Find where the given text appears and provide that cell's center as [x, y] coordinate. 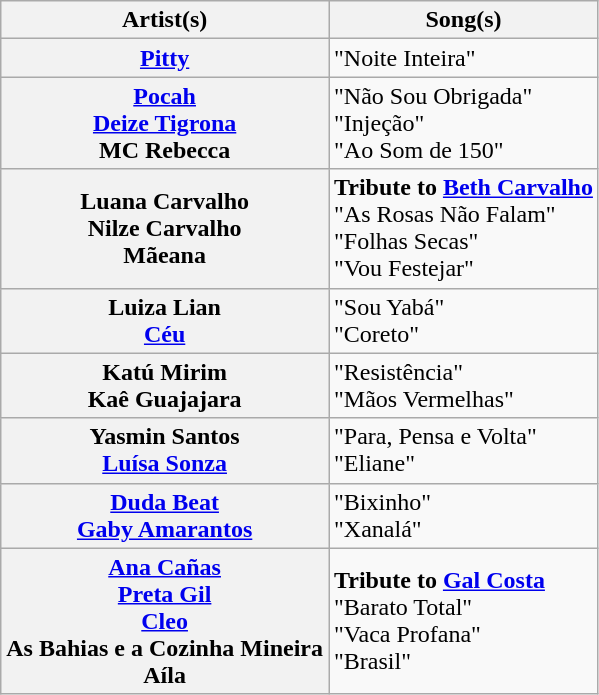
Pitty [165, 58]
Katú MirimKaê Guajajara [165, 386]
Duda BeatGaby Amarantos [165, 516]
PocahDeize TigronaMC Rebecca [165, 123]
Ana CañasPreta GilCleoAs Bahias e a Cozinha MineiraAíla [165, 621]
Artist(s) [165, 20]
"Noite Inteira" [463, 58]
Yasmin SantosLuísa Sonza [165, 450]
"Bixinho""Xanalá" [463, 516]
"Para, Pensa e Volta""Eliane" [463, 450]
Tribute to Gal Costa"Barato Total""Vaca Profana""Brasil" [463, 621]
"Sou Yabá""Coreto" [463, 320]
Song(s) [463, 20]
Luiza LianCéu [165, 320]
Luana CarvalhoNilze CarvalhoMãeana [165, 228]
Tribute to Beth Carvalho"As Rosas Não Falam""Folhas Secas""Vou Festejar" [463, 228]
"Resistência""Mãos Vermelhas" [463, 386]
"Não Sou Obrigada""Injeção""Ao Som de 150" [463, 123]
